Output the [x, y] coordinate of the center of the cell containing the given text.  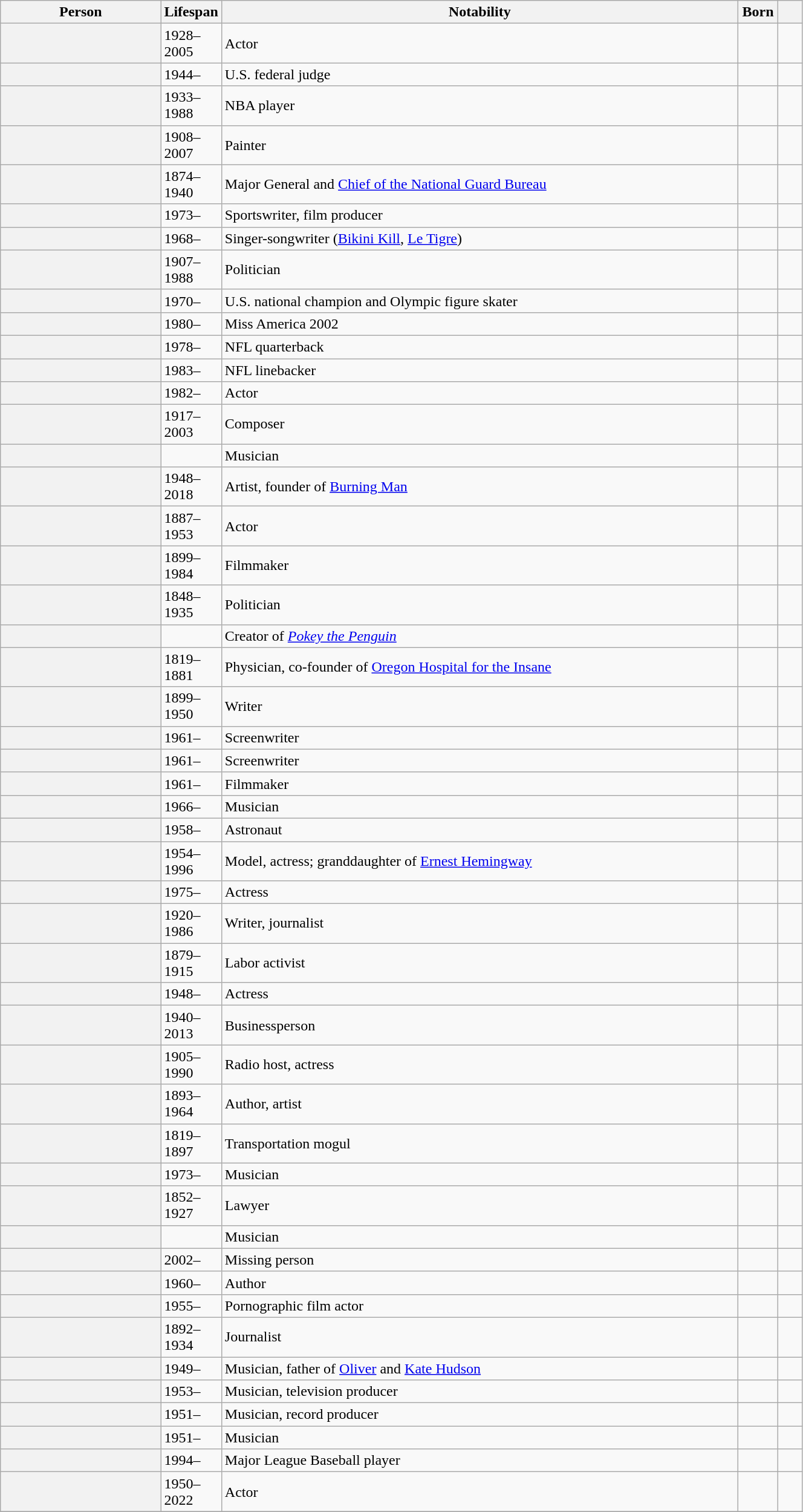
Artist, founder of Burning Man [480, 486]
1819–1881 [191, 667]
U.S. federal judge [480, 74]
1948–2018 [191, 486]
Businessperson [480, 1025]
Author [480, 1283]
1980– [191, 324]
Pornographic film actor [480, 1306]
1879–1915 [191, 963]
1975– [191, 892]
1983– [191, 370]
Major General and Chief of the National Guard Bureau [480, 184]
1892–1934 [191, 1337]
1907–1988 [191, 270]
Lifespan [191, 12]
Physician, co-founder of Oregon Hospital for the Insane [480, 667]
Transportation mogul [480, 1144]
Born [758, 12]
1928–2005 [191, 44]
1908–2007 [191, 145]
1978– [191, 347]
Composer [480, 425]
1966– [191, 807]
NBA player [480, 105]
Lawyer [480, 1205]
Musician, record producer [480, 1415]
Musician, television producer [480, 1392]
1917–2003 [191, 425]
Person [81, 12]
1874–1940 [191, 184]
Sportswriter, film producer [480, 215]
1940–2013 [191, 1025]
1970– [191, 301]
1950–2022 [191, 1492]
1852–1927 [191, 1205]
1955– [191, 1306]
Journalist [480, 1337]
Astronaut [480, 830]
Notability [480, 12]
1944– [191, 74]
2002– [191, 1260]
Major League Baseball player [480, 1461]
1982– [191, 393]
1933–1988 [191, 105]
Miss America 2002 [480, 324]
U.S. national champion and Olympic figure skater [480, 301]
Author, artist [480, 1104]
Creator of Pokey the Penguin [480, 636]
1905–1990 [191, 1065]
1954–1996 [191, 860]
1893–1964 [191, 1104]
1994– [191, 1461]
1848–1935 [191, 605]
Writer, journalist [480, 923]
1899–1950 [191, 707]
Singer-songwriter (Bikini Kill, Le Tigre) [480, 238]
Painter [480, 145]
1899–1984 [191, 565]
NFL linebacker [480, 370]
1887–1953 [191, 526]
1953– [191, 1392]
1968– [191, 238]
1960– [191, 1283]
1920–1986 [191, 923]
1819–1897 [191, 1144]
Writer [480, 707]
Musician, father of Oliver and Kate Hudson [480, 1368]
Radio host, actress [480, 1065]
Model, actress; granddaughter of Ernest Hemingway [480, 860]
NFL quarterback [480, 347]
Labor activist [480, 963]
1958– [191, 830]
1949– [191, 1368]
1948– [191, 994]
Missing person [480, 1260]
